Scan for the cell matching the given text and deliver its (x, y) coordinate at center. 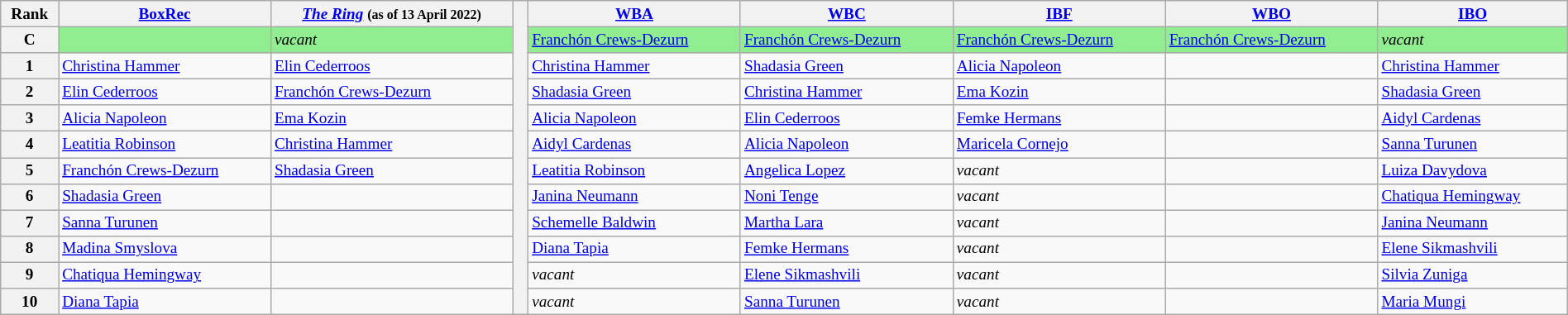
1 (30, 66)
C (30, 40)
10 (30, 302)
IBF (1059, 14)
The Ring (as of 13 April 2022) (391, 14)
Silvia Zuniga (1472, 275)
9 (30, 275)
BoxRec (165, 14)
Rank (30, 14)
3 (30, 118)
7 (30, 223)
WBO (1272, 14)
6 (30, 197)
Maria Mungi (1472, 302)
Maricela Cornejo (1059, 145)
2 (30, 92)
WBC (847, 14)
IBO (1472, 14)
Noni Tenge (847, 197)
Martha Lara (847, 223)
Angelica Lopez (847, 170)
Schemelle Baldwin (635, 223)
Luiza Davydova (1472, 170)
WBA (635, 14)
4 (30, 145)
8 (30, 249)
Madina Smyslova (165, 249)
5 (30, 170)
